Provide the [X, Y] coordinate of the cell's center where the given text is located.  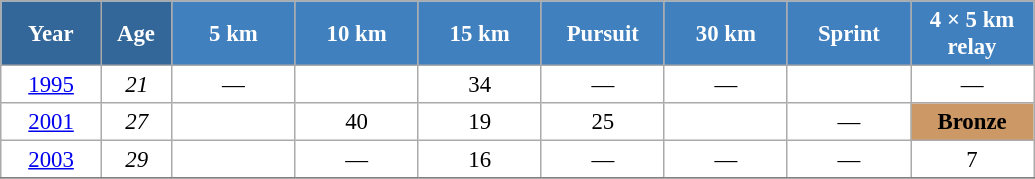
Age [136, 34]
4 × 5 km relay [972, 34]
16 [480, 160]
30 km [726, 34]
1995 [52, 85]
10 km [356, 34]
Pursuit [602, 34]
15 km [480, 34]
Sprint [848, 34]
29 [136, 160]
2003 [52, 160]
40 [356, 122]
21 [136, 85]
Bronze [972, 122]
Year [52, 34]
5 km [234, 34]
19 [480, 122]
7 [972, 160]
27 [136, 122]
2001 [52, 122]
25 [602, 122]
34 [480, 85]
